Determine the [x, y] coordinate at the center of the cell enclosing the given text.  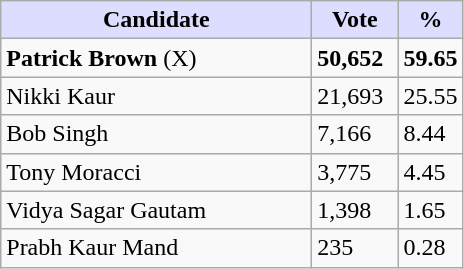
Bob Singh [156, 134]
Vidya Sagar Gautam [156, 210]
Prabh Kaur Mand [156, 248]
Patrick Brown (X) [156, 58]
235 [355, 248]
21,693 [355, 96]
Vote [355, 20]
Candidate [156, 20]
8.44 [430, 134]
3,775 [355, 172]
59.65 [430, 58]
0.28 [430, 248]
1,398 [355, 210]
% [430, 20]
Tony Moracci [156, 172]
7,166 [355, 134]
50,652 [355, 58]
25.55 [430, 96]
4.45 [430, 172]
1.65 [430, 210]
Nikki Kaur [156, 96]
